Locate the cell with the specified text and output its (X, Y) center coordinate. 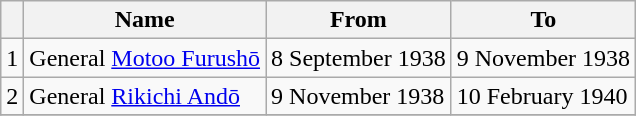
General Rikichi Andō (145, 96)
To (543, 20)
General Motoo Furushō (145, 58)
2 (12, 96)
From (359, 20)
Name (145, 20)
8 September 1938 (359, 58)
1 (12, 58)
10 February 1940 (543, 96)
